Return (X, Y) of the center of cell containing provided text 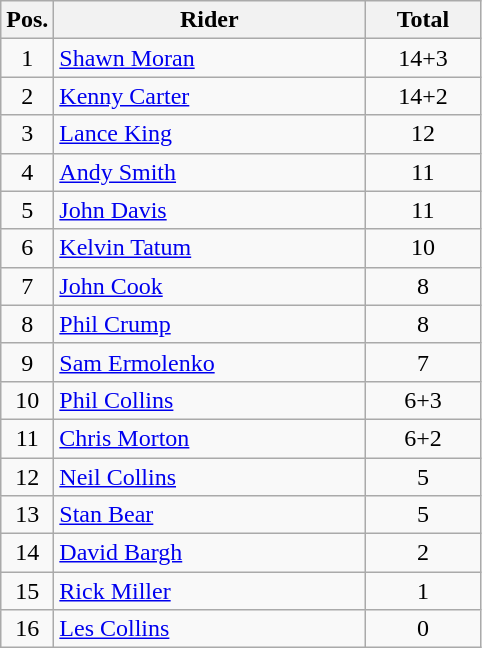
Rider (210, 20)
Rick Miller (210, 591)
14 (28, 553)
Sam Ermolenko (210, 362)
Pos. (28, 20)
Phil Collins (210, 400)
John Cook (210, 286)
6+3 (423, 400)
Shawn Moran (210, 58)
3 (28, 134)
Lance King (210, 134)
Kenny Carter (210, 96)
13 (28, 515)
Andy Smith (210, 172)
Kelvin Tatum (210, 248)
16 (28, 629)
4 (28, 172)
15 (28, 591)
Phil Crump (210, 324)
6 (28, 248)
Neil Collins (210, 477)
John Davis (210, 210)
Chris Morton (210, 438)
14+3 (423, 58)
David Bargh (210, 553)
Stan Bear (210, 515)
Total (423, 20)
6+2 (423, 438)
Les Collins (210, 629)
0 (423, 629)
9 (28, 362)
14+2 (423, 96)
